Capture the cell that displays the provided text and extract its (x, y) central coordinate. 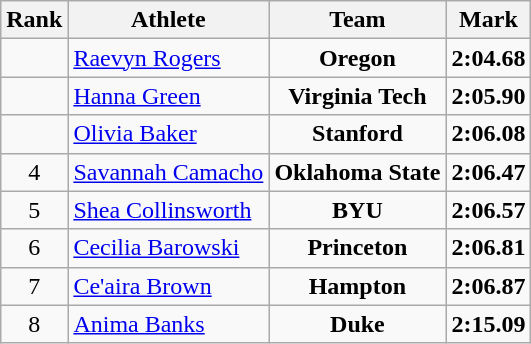
8 (34, 324)
Oklahoma State (358, 172)
2:05.90 (488, 96)
2:04.68 (488, 58)
Cecilia Barowski (168, 248)
Hampton (358, 286)
Shea Collinsworth (168, 210)
Virginia Tech (358, 96)
Olivia Baker (168, 134)
Savannah Camacho (168, 172)
Duke (358, 324)
2:06.57 (488, 210)
2:06.47 (488, 172)
Hanna Green (168, 96)
2:06.08 (488, 134)
Raevyn Rogers (168, 58)
7 (34, 286)
6 (34, 248)
2:06.87 (488, 286)
2:15.09 (488, 324)
BYU (358, 210)
Mark (488, 20)
Anima Banks (168, 324)
Athlete (168, 20)
4 (34, 172)
Stanford (358, 134)
2:06.81 (488, 248)
Princeton (358, 248)
Rank (34, 20)
Ce'aira Brown (168, 286)
5 (34, 210)
Team (358, 20)
Oregon (358, 58)
